Search for the cell housing the specified text and yield its [x, y] center coordinate. 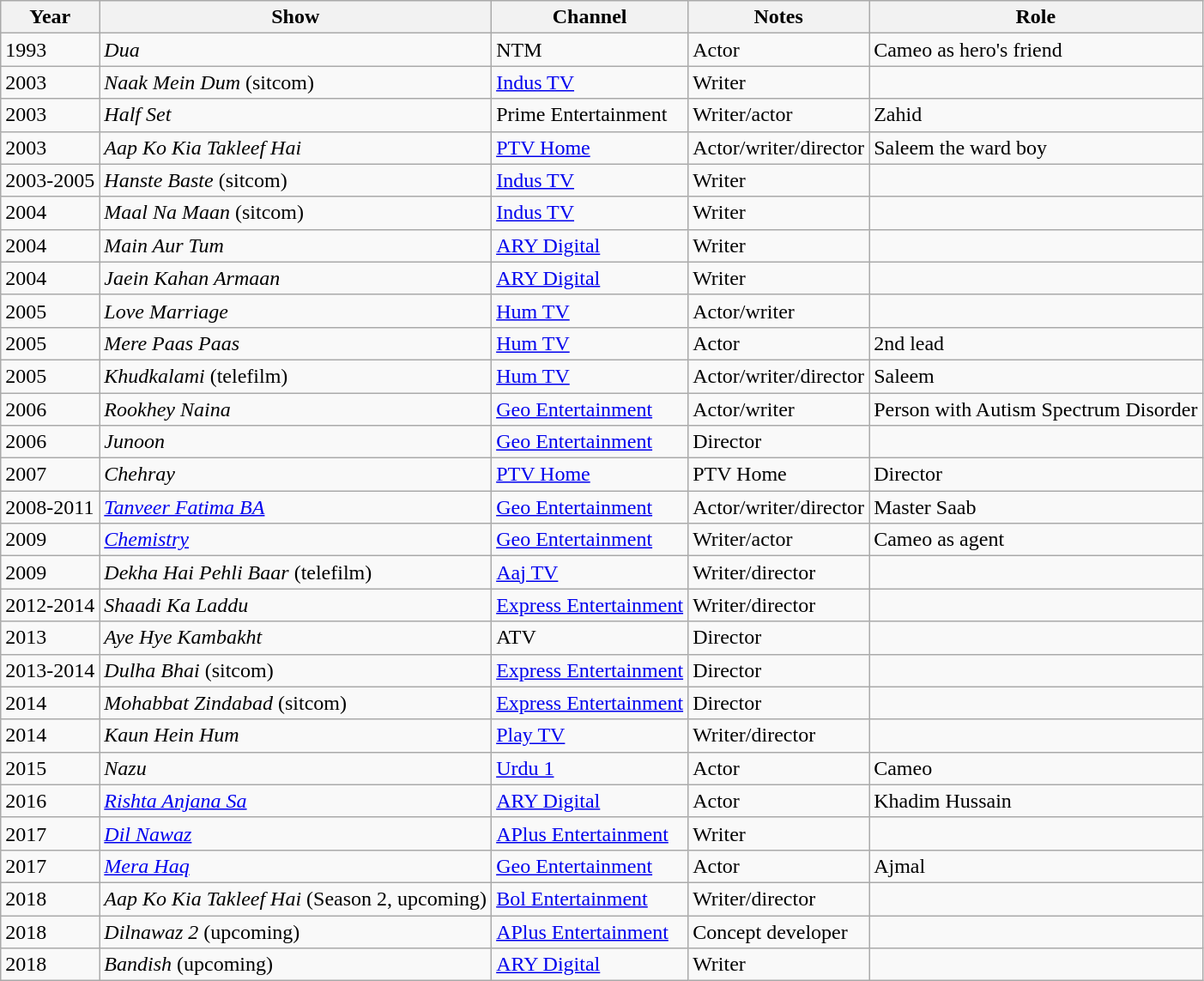
Half Set [295, 115]
2015 [50, 768]
2013-2014 [50, 670]
Khadim Hussain [1036, 801]
Dekha Hai Pehli Baar (telefilm) [295, 572]
Urdu 1 [590, 768]
Mohabbat Zindabad (sitcom) [295, 703]
Tanveer Fatima BA [295, 507]
Dilnawaz 2 (upcoming) [295, 931]
Person with Autism Spectrum Disorder [1036, 409]
Main Aur Tum [295, 245]
2012-2014 [50, 605]
Cameo as hero's friend [1036, 50]
Dua [295, 50]
Dulha Bhai (sitcom) [295, 670]
Bandish (upcoming) [295, 965]
Master Saab [1036, 507]
Khudkalami (telefilm) [295, 376]
Play TV [590, 736]
Hanste Baste (sitcom) [295, 180]
NTM [590, 50]
Cameo as agent [1036, 540]
Zahid [1036, 115]
Aap Ko Kia Takleef Hai [295, 148]
Junoon [295, 442]
Rookhey Naina [295, 409]
Cameo [1036, 768]
Saleem [1036, 376]
Chemistry [295, 540]
Love Marriage [295, 311]
Jaein Kahan Armaan [295, 278]
Saleem the ward boy [1036, 148]
Mera Haq [295, 866]
Chehray [295, 475]
Channel [590, 17]
2008-2011 [50, 507]
2013 [50, 638]
Aye Hye Kambakht [295, 638]
Aaj TV [590, 572]
Naak Mein Dum (sitcom) [295, 82]
Nazu [295, 768]
Kaun Hein Hum [295, 736]
Concept developer [779, 931]
Year [50, 17]
Rishta Anjana Sa [295, 801]
2007 [50, 475]
Maal Na Maan (sitcom) [295, 213]
Prime Entertainment [590, 115]
Notes [779, 17]
Dil Nawaz [295, 833]
Ajmal [1036, 866]
2nd lead [1036, 343]
2016 [50, 801]
1993 [50, 50]
Show [295, 17]
Mere Paas Paas [295, 343]
Aap Ko Kia Takleef Hai (Season 2, upcoming) [295, 899]
ATV [590, 638]
Shaadi Ka Laddu [295, 605]
Role [1036, 17]
2003-2005 [50, 180]
Bol Entertainment [590, 899]
